Search for the cell housing the specified text and yield its [x, y] center coordinate. 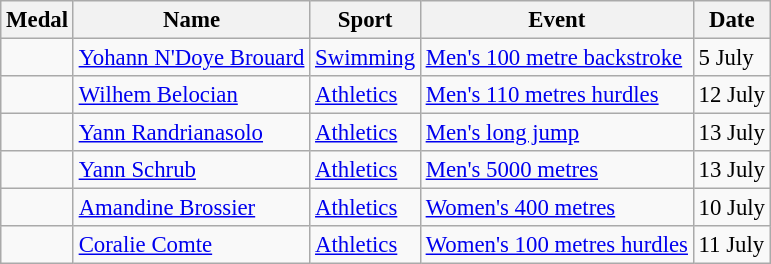
Women's 100 metres hurdles [556, 245]
Women's 400 metres [556, 208]
Event [556, 20]
Yohann N'Doye Brouard [191, 58]
Medal [38, 20]
Swimming [366, 58]
Men's 5000 metres [556, 170]
Men's 110 metres hurdles [556, 95]
Wilhem Belocian [191, 95]
Yann Randrianasolo [191, 133]
Date [732, 20]
11 July [732, 245]
Sport [366, 20]
5 July [732, 58]
12 July [732, 95]
Yann Schrub [191, 170]
Men's long jump [556, 133]
Coralie Comte [191, 245]
10 July [732, 208]
Men's 100 metre backstroke [556, 58]
Amandine Brossier [191, 208]
Name [191, 20]
